Detect which cell encompasses the target text, then output its (x, y) center coordinate. 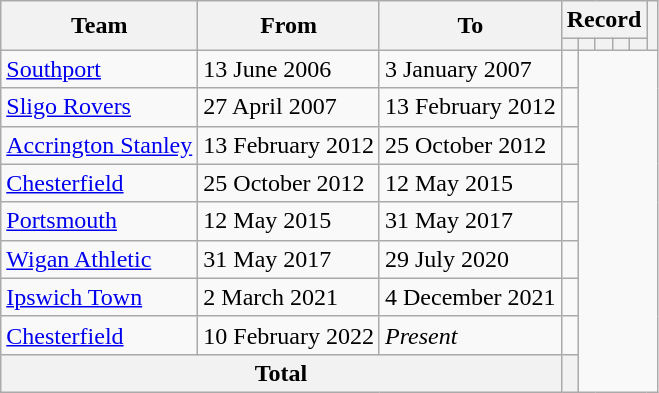
3 January 2007 (470, 69)
Accrington Stanley (100, 145)
To (470, 26)
Sligo Rovers (100, 107)
Team (100, 26)
13 June 2006 (289, 69)
Present (470, 335)
2 March 2021 (289, 297)
Wigan Athletic (100, 259)
Portsmouth (100, 221)
Southport (100, 69)
4 December 2021 (470, 297)
From (289, 26)
29 July 2020 (470, 259)
10 February 2022 (289, 335)
27 April 2007 (289, 107)
Record (604, 20)
Ipswich Town (100, 297)
Total (281, 373)
